Provide the [x, y] coordinate of the cell's center where the given text is located.  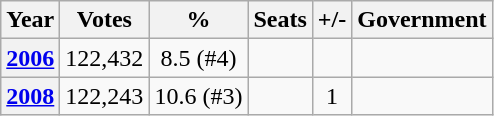
122,243 [104, 96]
2008 [30, 96]
2006 [30, 58]
+/- [332, 20]
Year [30, 20]
1 [332, 96]
10.6 (#3) [198, 96]
Votes [104, 20]
Seats [280, 20]
% [198, 20]
8.5 (#4) [198, 58]
Government [422, 20]
122,432 [104, 58]
